Return (X, Y) of the center of cell containing provided text 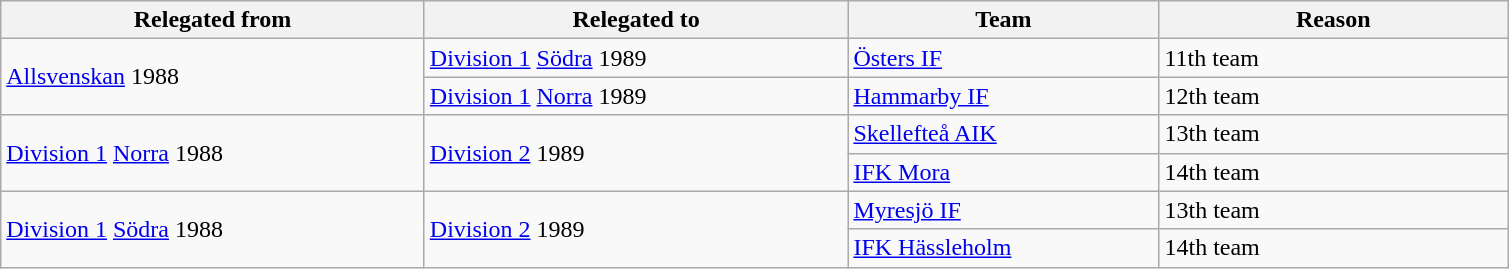
11th team (1334, 58)
Myresjö IF (1004, 210)
IFK Mora (1004, 172)
Division 1 Södra 1989 (636, 58)
Relegated from (213, 20)
Division 1 Norra 1988 (213, 153)
Reason (1334, 20)
Östers IF (1004, 58)
Team (1004, 20)
Division 1 Södra 1988 (213, 229)
Division 1 Norra 1989 (636, 96)
Hammarby IF (1004, 96)
Relegated to (636, 20)
IFK Hässleholm (1004, 248)
12th team (1334, 96)
Skellefteå AIK (1004, 134)
Allsvenskan 1988 (213, 77)
